Scan for the cell matching the given text and deliver its (x, y) coordinate at center. 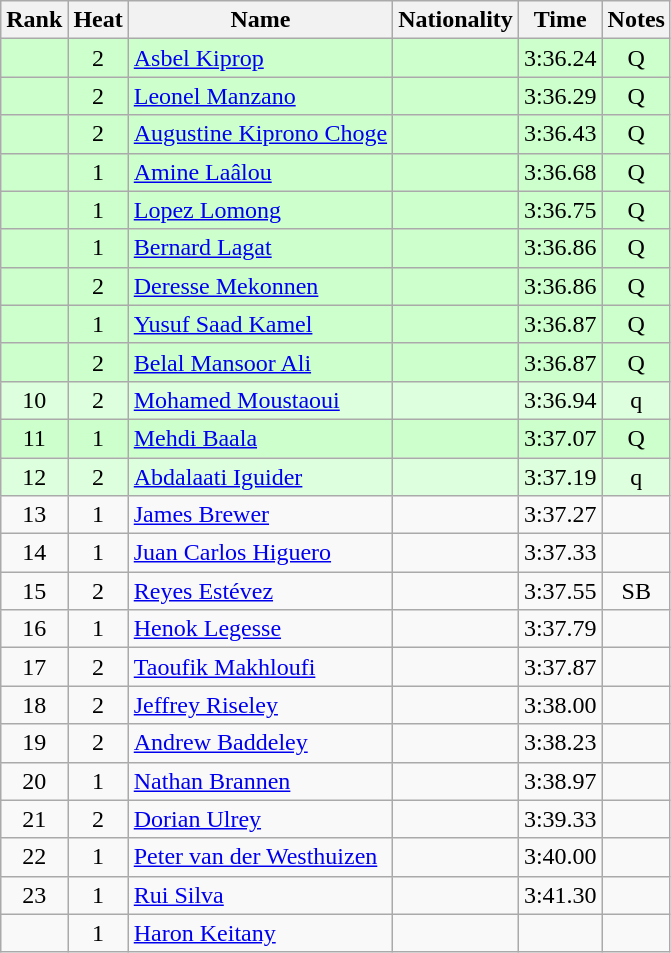
Henok Legesse (260, 629)
18 (34, 705)
Juan Carlos Higuero (260, 553)
Yusuf Saad Kamel (260, 324)
Peter van der Westhuizen (260, 857)
3:40.00 (560, 857)
Reyes Estévez (260, 591)
3:37.87 (560, 667)
16 (34, 629)
Haron Keitany (260, 933)
3:37.33 (560, 553)
Amine Laâlou (260, 172)
Andrew Baddeley (260, 743)
12 (34, 477)
3:37.79 (560, 629)
Leonel Manzano (260, 96)
Mehdi Baala (260, 438)
3:38.23 (560, 743)
3:37.19 (560, 477)
3:41.30 (560, 895)
Augustine Kiprono Choge (260, 134)
23 (34, 895)
3:36.94 (560, 400)
3:36.43 (560, 134)
Dorian Ulrey (260, 819)
3:37.55 (560, 591)
Nationality (456, 20)
11 (34, 438)
Asbel Kiprop (260, 58)
Name (260, 20)
Lopez Lomong (260, 210)
21 (34, 819)
Notes (636, 20)
20 (34, 781)
Deresse Mekonnen (260, 286)
3:37.27 (560, 515)
3:36.68 (560, 172)
Abdalaati Iguider (260, 477)
10 (34, 400)
3:36.75 (560, 210)
15 (34, 591)
14 (34, 553)
3:36.29 (560, 96)
Time (560, 20)
3:38.00 (560, 705)
Heat (98, 20)
Mohamed Moustaoui (260, 400)
3:39.33 (560, 819)
17 (34, 667)
Rank (34, 20)
3:37.07 (560, 438)
Nathan Brannen (260, 781)
19 (34, 743)
3:36.24 (560, 58)
Belal Mansoor Ali (260, 362)
Rui Silva (260, 895)
13 (34, 515)
Bernard Lagat (260, 248)
SB (636, 591)
22 (34, 857)
Taoufik Makhloufi (260, 667)
Jeffrey Riseley (260, 705)
James Brewer (260, 515)
3:38.97 (560, 781)
